Detect which cell encompasses the target text, then output its (x, y) center coordinate. 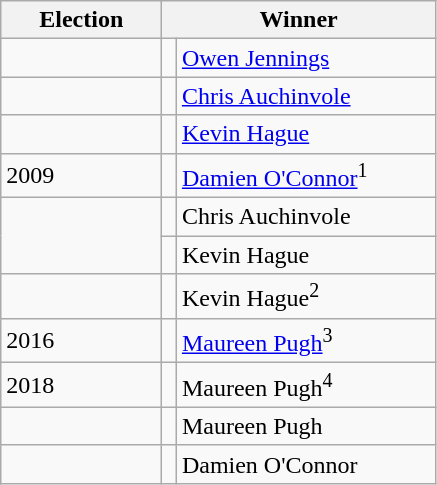
Maureen Pugh4 (306, 386)
2009 (82, 176)
Election (82, 20)
Kevin Hague2 (306, 296)
Winner (299, 20)
Maureen Pugh (306, 426)
2016 (82, 340)
Damien O'Connor1 (306, 176)
Maureen Pugh3 (306, 340)
Owen Jennings (306, 58)
2018 (82, 386)
Damien O'Connor (306, 464)
